Provide the [X, Y] coordinate of the cell's center where the given text is located.  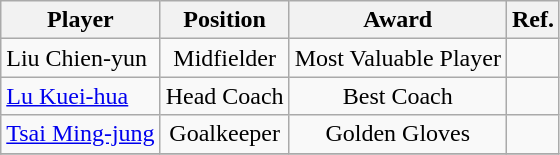
Head Coach [224, 96]
Lu Kuei-hua [80, 96]
Liu Chien-yun [80, 58]
Most Valuable Player [398, 58]
Position [224, 20]
Player [80, 20]
Midfielder [224, 58]
Golden Gloves [398, 134]
Best Coach [398, 96]
Award [398, 20]
Goalkeeper [224, 134]
Ref. [532, 20]
Tsai Ming-jung [80, 134]
